Determine the (x, y) coordinate at the center of the cell enclosing the given text.  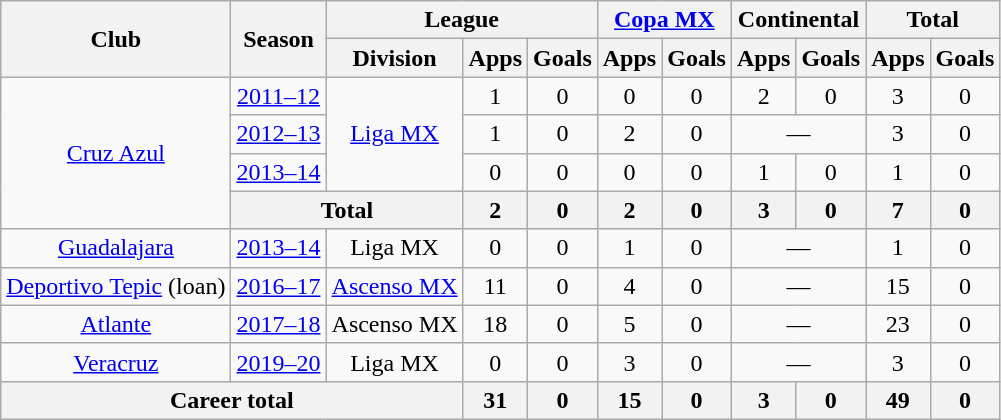
2019–20 (278, 362)
2016–17 (278, 286)
2017–18 (278, 324)
4 (629, 286)
2011–12 (278, 96)
Division (394, 58)
31 (495, 400)
Atlante (116, 324)
49 (898, 400)
Club (116, 39)
Deportivo Tepic (loan) (116, 286)
5 (629, 324)
League (462, 20)
Guadalajara (116, 248)
Copa MX (664, 20)
7 (898, 210)
Career total (232, 400)
Continental (798, 20)
11 (495, 286)
18 (495, 324)
Cruz Azul (116, 153)
2012–13 (278, 134)
23 (898, 324)
Season (278, 39)
Veracruz (116, 362)
